Return the (x, y) coordinate for the center point of the cell that contains the specified text.  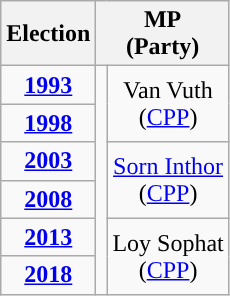
MP(Party) (162, 34)
2013 (48, 237)
Election (48, 34)
Van Vuth(CPP) (168, 104)
Loy Sophat(CPP) (168, 256)
1993 (48, 85)
2003 (48, 161)
Sorn Inthor(CPP) (168, 180)
2018 (48, 275)
1998 (48, 123)
2008 (48, 199)
